Search for the cell housing the specified text and yield its (x, y) center coordinate. 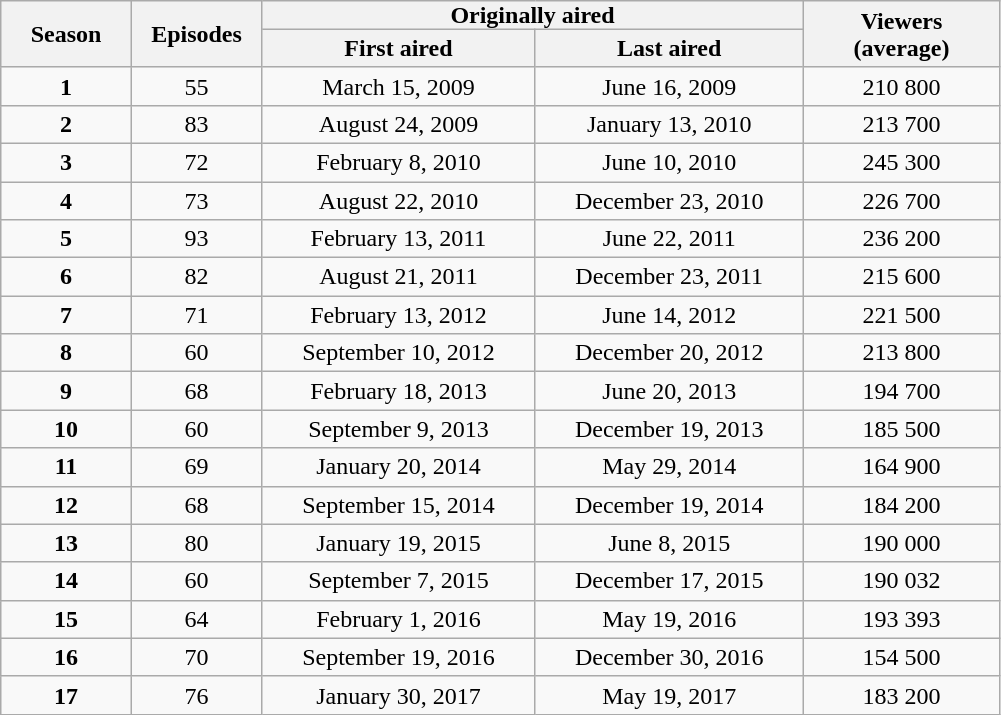
226 700 (901, 201)
164 900 (901, 467)
76 (196, 695)
June 10, 2010 (669, 162)
72 (196, 162)
Viewers (average) (901, 34)
10 (66, 429)
June 8, 2015 (669, 543)
Last aired (669, 48)
December 20, 2012 (669, 353)
December 30, 2016 (669, 657)
15 (66, 619)
December 19, 2014 (669, 505)
December 23, 2011 (669, 277)
June 14, 2012 (669, 315)
First aired (398, 48)
January 20, 2014 (398, 467)
Originally aired (533, 15)
236 200 (901, 239)
221 500 (901, 315)
August 24, 2009 (398, 124)
September 19, 2016 (398, 657)
71 (196, 315)
185 500 (901, 429)
213 800 (901, 353)
190 032 (901, 581)
11 (66, 467)
16 (66, 657)
February 8, 2010 (398, 162)
3 (66, 162)
December 23, 2010 (669, 201)
83 (196, 124)
69 (196, 467)
64 (196, 619)
6 (66, 277)
213 700 (901, 124)
183 200 (901, 695)
194 700 (901, 391)
August 22, 2010 (398, 201)
210 800 (901, 86)
Season (66, 34)
May 19, 2016 (669, 619)
December 19, 2013 (669, 429)
February 1, 2016 (398, 619)
2 (66, 124)
May 29, 2014 (669, 467)
215 600 (901, 277)
September 10, 2012 (398, 353)
82 (196, 277)
55 (196, 86)
September 7, 2015 (398, 581)
January 30, 2017 (398, 695)
9 (66, 391)
1 (66, 86)
193 393 (901, 619)
August 21, 2011 (398, 277)
8 (66, 353)
June 20, 2013 (669, 391)
September 15, 2014 (398, 505)
70 (196, 657)
Episodes (196, 34)
February 18, 2013 (398, 391)
5 (66, 239)
14 (66, 581)
4 (66, 201)
184 200 (901, 505)
73 (196, 201)
80 (196, 543)
17 (66, 695)
93 (196, 239)
154 500 (901, 657)
February 13, 2011 (398, 239)
January 19, 2015 (398, 543)
December 17, 2015 (669, 581)
June 16, 2009 (669, 86)
September 9, 2013 (398, 429)
February 13, 2012 (398, 315)
13 (66, 543)
190 000 (901, 543)
12 (66, 505)
7 (66, 315)
June 22, 2011 (669, 239)
March 15, 2009 (398, 86)
245 300 (901, 162)
January 13, 2010 (669, 124)
May 19, 2017 (669, 695)
